Determine the (x, y) coordinate at the center of the cell enclosing the given text.  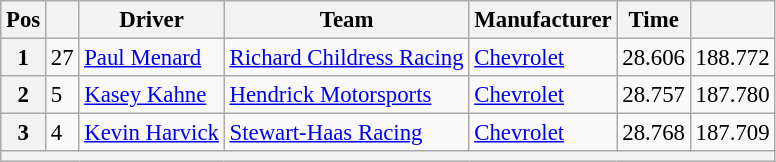
2 (24, 95)
4 (62, 133)
1 (24, 58)
Stewart-Haas Racing (346, 133)
Kevin Harvick (152, 133)
187.709 (732, 133)
28.606 (654, 58)
27 (62, 58)
5 (62, 95)
3 (24, 133)
Driver (152, 20)
187.780 (732, 95)
28.757 (654, 95)
Manufacturer (543, 20)
Hendrick Motorsports (346, 95)
Time (654, 20)
188.772 (732, 58)
Paul Menard (152, 58)
Team (346, 20)
Richard Childress Racing (346, 58)
Kasey Kahne (152, 95)
Pos (24, 20)
28.768 (654, 133)
